For the text-containing cell, return its midpoint in (x, y) coordinate format. 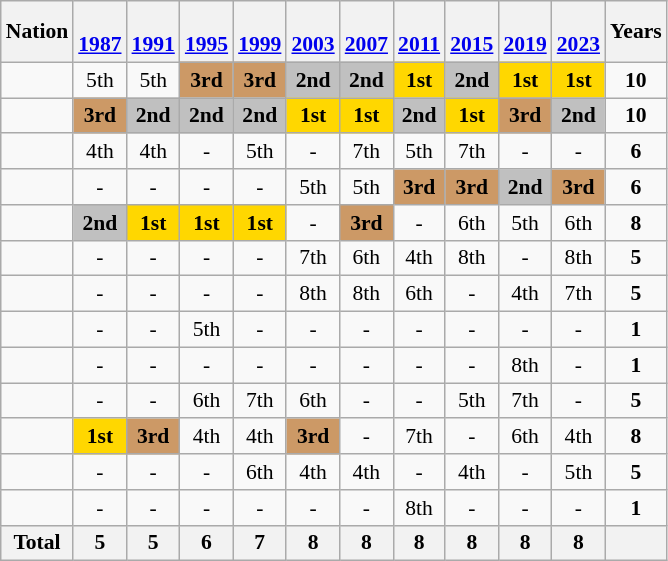
2019 (524, 32)
1999 (260, 32)
1987 (100, 32)
2007 (366, 32)
7 (260, 543)
Nation (37, 32)
2011 (419, 32)
2015 (472, 32)
2023 (578, 32)
2003 (312, 32)
1995 (206, 32)
Years (636, 32)
1991 (154, 32)
Total (37, 543)
